Detect which cell encompasses the target text, then output its [X, Y] center coordinate. 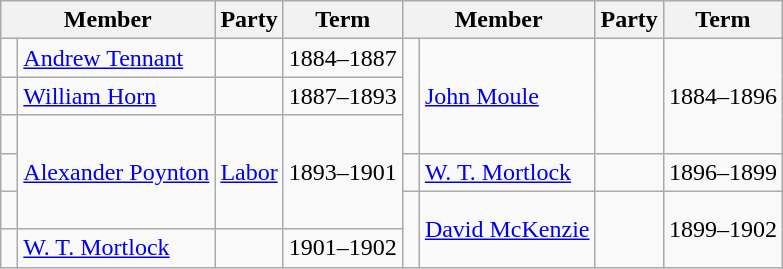
Andrew Tennant [116, 58]
1884–1887 [342, 58]
John Moule [507, 96]
1893–1901 [342, 172]
William Horn [116, 96]
1901–1902 [342, 248]
1896–1899 [722, 172]
David McKenzie [507, 229]
1899–1902 [722, 229]
Alexander Poynton [116, 172]
1887–1893 [342, 96]
1884–1896 [722, 96]
Labor [249, 172]
